Search for the cell housing the specified text and yield its (x, y) center coordinate. 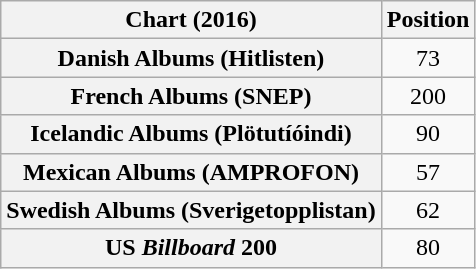
73 (428, 58)
57 (428, 172)
US Billboard 200 (191, 248)
80 (428, 248)
200 (428, 96)
Chart (2016) (191, 20)
Position (428, 20)
90 (428, 134)
62 (428, 210)
Danish Albums (Hitlisten) (191, 58)
French Albums (SNEP) (191, 96)
Swedish Albums (Sverigetopplistan) (191, 210)
Mexican Albums (AMPROFON) (191, 172)
Icelandic Albums (Plötutíóindi) (191, 134)
